From the cell containing the given text, extract its center point as (X, Y) coordinate. 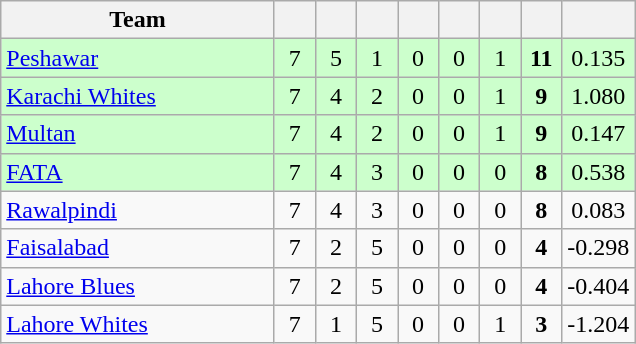
Multan (138, 134)
Lahore Whites (138, 324)
-1.204 (598, 324)
0.538 (598, 172)
Rawalpindi (138, 210)
Team (138, 20)
-0.404 (598, 286)
-0.298 (598, 248)
0.083 (598, 210)
0.147 (598, 134)
1.080 (598, 96)
11 (542, 58)
Karachi Whites (138, 96)
Faisalabad (138, 248)
Peshawar (138, 58)
0.135 (598, 58)
Lahore Blues (138, 286)
FATA (138, 172)
